Identify which cell holds the provided text, then report its [X, Y] central coordinate. 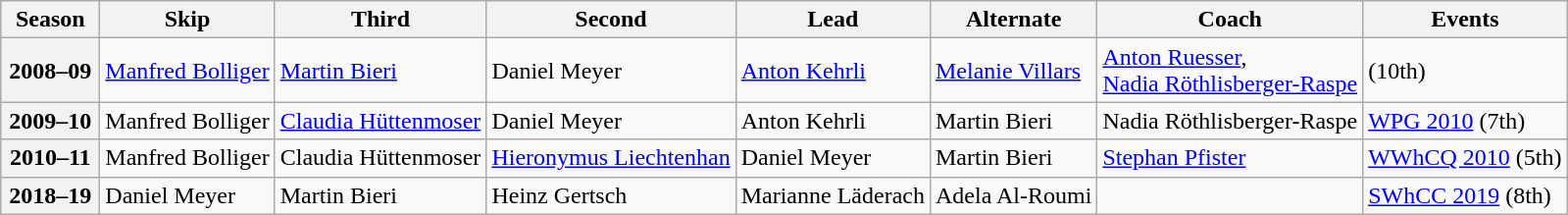
Adela Al-Roumi [1013, 195]
Alternate [1013, 20]
(10th) [1465, 71]
Season [51, 20]
Third [380, 20]
2018–19 [51, 195]
Marianne Läderach [833, 195]
2008–09 [51, 71]
Events [1465, 20]
Nadia Röthlisberger-Raspe [1230, 121]
Melanie Villars [1013, 71]
2010–11 [51, 158]
Coach [1230, 20]
Second [611, 20]
Stephan Pfister [1230, 158]
2009–10 [51, 121]
Anton Ruesser,Nadia Röthlisberger-Raspe [1230, 71]
SWhCC 2019 (8th) [1465, 195]
Hieronymus Liechtenhan [611, 158]
WWhCQ 2010 (5th) [1465, 158]
Lead [833, 20]
Heinz Gertsch [611, 195]
Skip [187, 20]
WPG 2010 (7th) [1465, 121]
